For the text-containing cell, return its midpoint in [x, y] coordinate format. 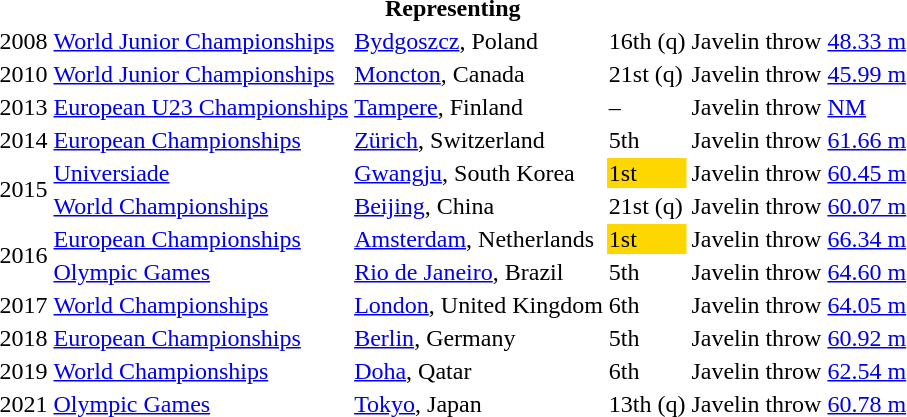
Moncton, Canada [479, 74]
Gwangju, South Korea [479, 173]
Tampere, Finland [479, 107]
Olympic Games [201, 272]
Beijing, China [479, 206]
Bydgoszcz, Poland [479, 41]
16th (q) [647, 41]
Amsterdam, Netherlands [479, 239]
Berlin, Germany [479, 338]
Zürich, Switzerland [479, 140]
London, United Kingdom [479, 305]
Rio de Janeiro, Brazil [479, 272]
Doha, Qatar [479, 371]
Universiade [201, 173]
European U23 Championships [201, 107]
– [647, 107]
